For the text-containing cell, return its midpoint in [X, Y] coordinate format. 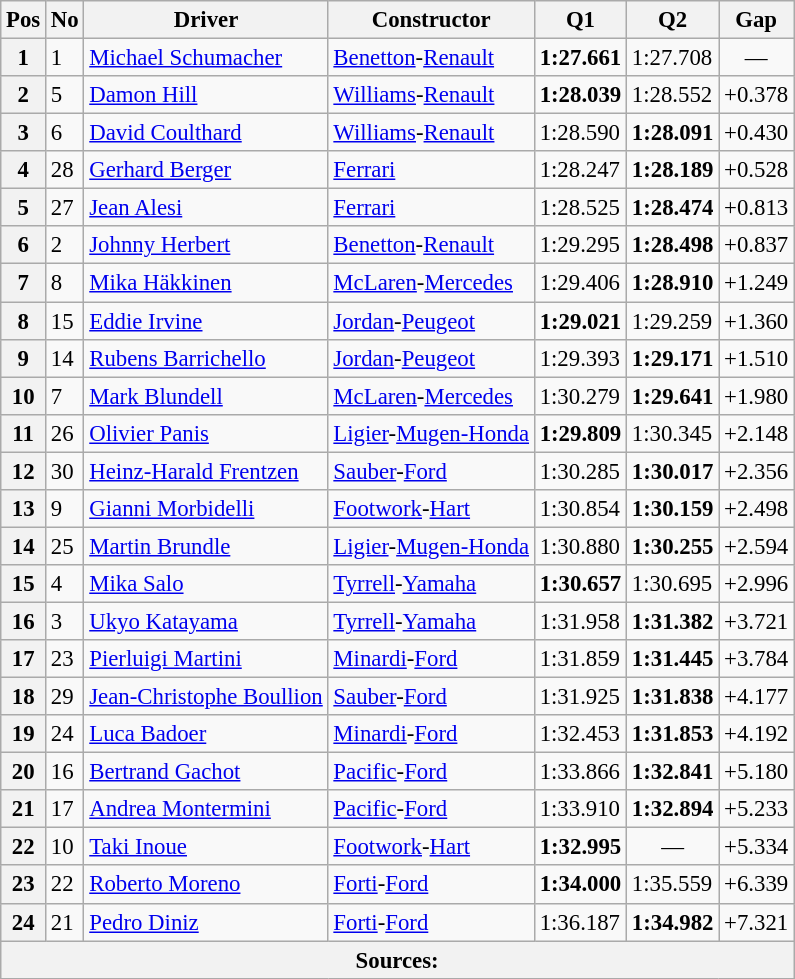
13 [24, 509]
1:31.445 [673, 659]
1:30.279 [580, 396]
Q1 [580, 20]
1:27.708 [673, 58]
1:31.958 [580, 621]
+2.148 [756, 433]
Driver [206, 20]
Roberto Moreno [206, 885]
1:28.525 [580, 208]
+6.339 [756, 885]
Rubens Barrichello [206, 358]
+0.837 [756, 245]
1:30.345 [673, 433]
1:29.393 [580, 358]
1:32.841 [673, 772]
1:36.187 [580, 922]
+2.498 [756, 509]
1:35.559 [673, 885]
Luca Badoer [206, 734]
+0.430 [756, 133]
1:30.285 [580, 471]
Gerhard Berger [206, 170]
11 [24, 433]
30 [65, 471]
1:29.809 [580, 433]
1:32.894 [673, 809]
Pos [24, 20]
1:33.910 [580, 809]
1:30.159 [673, 509]
1:31.853 [673, 734]
1:29.021 [580, 321]
1:28.498 [673, 245]
1:28.910 [673, 283]
Q2 [673, 20]
1:30.657 [580, 584]
1:34.982 [673, 922]
27 [65, 208]
1:31.925 [580, 697]
1:29.171 [673, 358]
1:30.854 [580, 509]
1:31.838 [673, 697]
1:29.406 [580, 283]
No [65, 20]
Mika Häkkinen [206, 283]
1:33.866 [580, 772]
+5.233 [756, 809]
Taki Inoue [206, 847]
12 [24, 471]
+3.784 [756, 659]
+1.360 [756, 321]
18 [24, 697]
1:34.000 [580, 885]
+5.180 [756, 772]
1:32.453 [580, 734]
29 [65, 697]
Michael Schumacher [206, 58]
+0.378 [756, 95]
1:28.189 [673, 170]
Gap [756, 20]
+1.980 [756, 396]
+5.334 [756, 847]
26 [65, 433]
25 [65, 546]
Pedro Diniz [206, 922]
Damon Hill [206, 95]
1:28.039 [580, 95]
Jean-Christophe Boullion [206, 697]
Constructor [431, 20]
1:30.017 [673, 471]
Ukyo Katayama [206, 621]
Mika Salo [206, 584]
+4.177 [756, 697]
28 [65, 170]
+0.813 [756, 208]
1:28.552 [673, 95]
Gianni Morbidelli [206, 509]
+2.594 [756, 546]
+0.528 [756, 170]
Mark Blundell [206, 396]
Jean Alesi [206, 208]
Eddie Irvine [206, 321]
1:31.382 [673, 621]
+3.721 [756, 621]
1:29.295 [580, 245]
+4.192 [756, 734]
+7.321 [756, 922]
Andrea Montermini [206, 809]
+2.356 [756, 471]
Pierluigi Martini [206, 659]
1:29.641 [673, 396]
1:31.859 [580, 659]
1:29.259 [673, 321]
Heinz-Harald Frentzen [206, 471]
19 [24, 734]
1:30.880 [580, 546]
Martin Brundle [206, 546]
1:28.247 [580, 170]
1:30.695 [673, 584]
+1.510 [756, 358]
Johnny Herbert [206, 245]
1:27.661 [580, 58]
1:28.091 [673, 133]
+2.996 [756, 584]
1:28.590 [580, 133]
+1.249 [756, 283]
Sources: [398, 960]
1:30.255 [673, 546]
20 [24, 772]
Bertrand Gachot [206, 772]
1:32.995 [580, 847]
David Coulthard [206, 133]
1:28.474 [673, 208]
Olivier Panis [206, 433]
